Extract the (x, y) coordinate from the center of the cell holding the provided text.  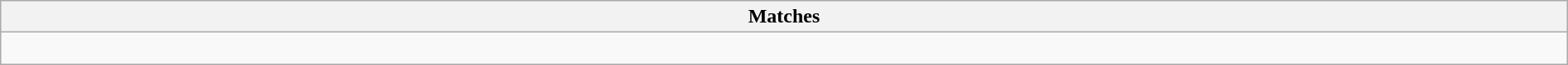
Matches (784, 17)
